Return the (X, Y) coordinate for the center point of the cell that contains the specified text.  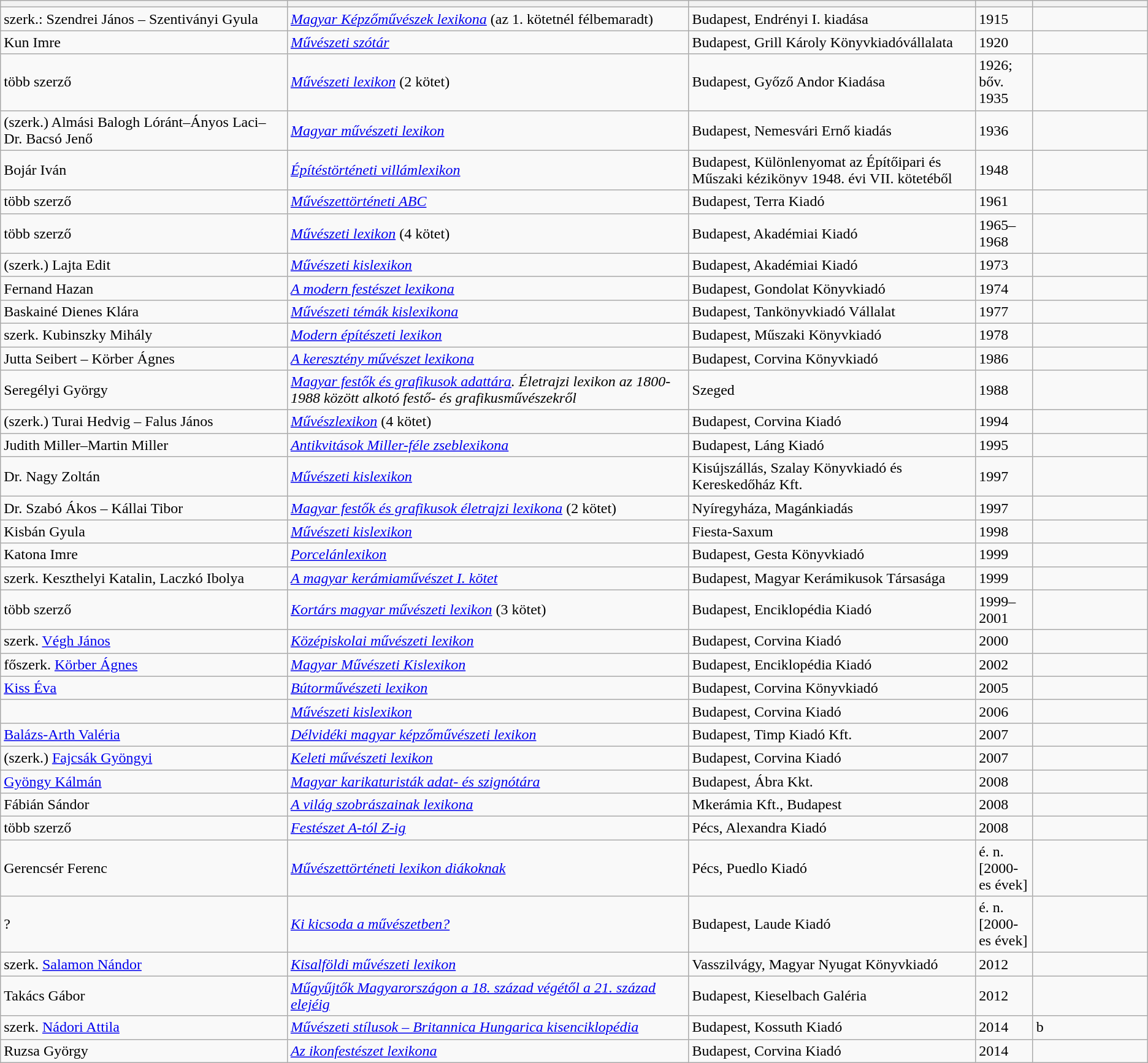
Magyar festők és grafikusok életrajzi lexikona (2 kötet) (488, 508)
Budapest, Különlenyomat az Építőipari és Műszaki kézikönyv 1948. évi VII. kötetéből (832, 170)
Vasszilvágy, Magyar Nyugat Könyvkiadó (832, 964)
? (144, 924)
1915 (1005, 19)
(szerk.) Almási Balogh Lóránt–Ányos Laci–Dr. Bacsó Jenő (144, 130)
1998 (1005, 531)
Művészlexikon (4 kötet) (488, 422)
szerk. Salamon Nándor (144, 964)
Kisbán Gyula (144, 531)
Művészeti témák kislexikona (488, 311)
A modern festészet lexikona (488, 288)
1986 (1005, 359)
Kiss Éva (144, 688)
Fábián Sándor (144, 805)
szerk. Kubinszky Mihály (144, 335)
2002 (1005, 665)
Nyíregyháza, Magánkiadás (832, 508)
Budapest, Kieselbach Galéria (832, 996)
Festészet A-tól Z-ig (488, 828)
Seregélyi György (144, 390)
Magyar művészeti lexikon (488, 130)
1973 (1005, 265)
1926; bőv. 1935 (1005, 82)
Gerencsér Ferenc (144, 868)
Balázs-Arth Valéria (144, 734)
Fiesta-Saxum (832, 531)
Antikvitások Miller-féle zseblexikona (488, 445)
Dr. Szabó Ákos – Kállai Tibor (144, 508)
1974 (1005, 288)
Kortárs magyar művészeti lexikon (3 kötet) (488, 609)
Középiskolai művészeti lexikon (488, 641)
1999–2001 (1005, 609)
Budapest, Magyar Kerámikusok Társasága (832, 578)
Jutta Seibert – Körber Ágnes (144, 359)
Budapest, Láng Kiadó (832, 445)
Budapest, Terra Kiadó (832, 202)
Műgyűjtők Magyarországon a 18. század végétől a 21. század elejéig (488, 996)
1936 (1005, 130)
2005 (1005, 688)
Építéstörténeti villámlexikon (488, 170)
Bútorművészeti lexikon (488, 688)
Pécs, Alexandra Kiadó (832, 828)
Bojár Iván (144, 170)
b (1090, 1027)
Ruzsa György (144, 1051)
Délvidéki magyar képzőművészeti lexikon (488, 734)
szerk. Keszthelyi Katalin, Laczkó Ibolya (144, 578)
Művészettörténeti ABC (488, 202)
1977 (1005, 311)
Magyar Képzőművészek lexikona (az 1. kötetnél félbemaradt) (488, 19)
Budapest, Győző Andor Kiadása (832, 82)
Budapest, Timp Kiadó Kft. (832, 734)
Budapest, Grill Károly Könyvkiadóvállalata (832, 42)
Baskainé Dienes Klára (144, 311)
főszerk. Körber Ágnes (144, 665)
2006 (1005, 711)
Pécs, Puedlo Kiadó (832, 868)
Az ikonfestészet lexikona (488, 1051)
Budapest, Laude Kiadó (832, 924)
szerk. Nádori Attila (144, 1027)
Budapest, Tankönyvkiadó Vállalat (832, 311)
Kisalföldi művészeti lexikon (488, 964)
Budapest, Gondolat Könyvkiadó (832, 288)
Művészeti stílusok – Britannica Hungarica kisenciklopédia (488, 1027)
1978 (1005, 335)
A magyar kerámiaművészet I. kötet (488, 578)
Művészeti lexikon (4 kötet) (488, 233)
Gyöngy Kálmán (144, 782)
Szeged (832, 390)
1920 (1005, 42)
Judith Miller–Martin Miller (144, 445)
1994 (1005, 422)
1961 (1005, 202)
Magyar Művészeti Kislexikon (488, 665)
Budapest, Ábra Kkt. (832, 782)
Porcelánlexikon (488, 555)
Magyar festők és grafikusok adattára. Életrajzi lexikon az 1800-1988 között alkotó festő- és grafikusművészekről (488, 390)
1995 (1005, 445)
Budapest, Nemesvári Ernő kiadás (832, 130)
Budapest, Endrényi I. kiadása (832, 19)
Budapest, Kossuth Kiadó (832, 1027)
Budapest, Műszaki Könyvkiadó (832, 335)
(szerk.) Turai Hedvig – Falus János (144, 422)
szerk. Végh János (144, 641)
A világ szobrászainak lexikona (488, 805)
Modern építészeti lexikon (488, 335)
Budapest, Gesta Könyvkiadó (832, 555)
(szerk.) Lajta Edit (144, 265)
Dr. Nagy Zoltán (144, 477)
Katona Imre (144, 555)
Fernand Hazan (144, 288)
Keleti művészeti lexikon (488, 758)
szerk.: Szendrei János – Szentiványi Gyula (144, 19)
Művészettörténeti lexikon diákoknak (488, 868)
1948 (1005, 170)
Kun Imre (144, 42)
Művészeti szótár (488, 42)
1965–1968 (1005, 233)
Magyar karikaturisták adat- és szignótára (488, 782)
Ki kicsoda a művészetben? (488, 924)
Takács Gábor (144, 996)
Kisújszállás, Szalay Könyvkiadó és Kereskedőház Kft. (832, 477)
2000 (1005, 641)
A keresztény művészet lexikona (488, 359)
1988 (1005, 390)
Művészeti lexikon (2 kötet) (488, 82)
Mkerámia Kft., Budapest (832, 805)
(szerk.) Fajcsák Gyöngyi (144, 758)
